For the text-containing cell, return its midpoint in [X, Y] coordinate format. 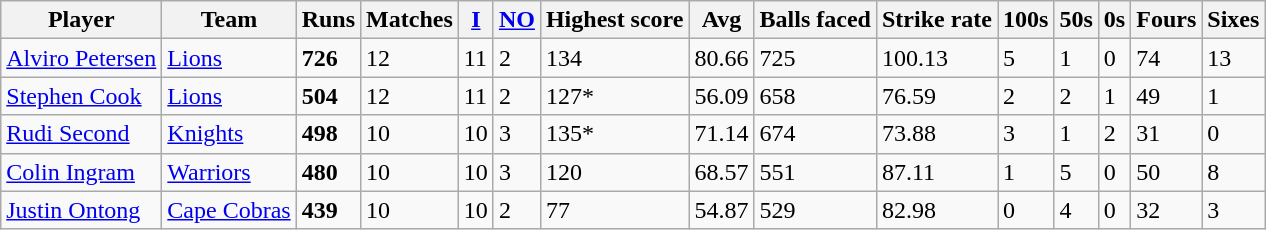
0s [1114, 20]
49 [1166, 96]
Rudi Second [82, 134]
Avg [722, 20]
504 [328, 96]
Justin Ontong [82, 210]
127* [614, 96]
50s [1076, 20]
480 [328, 172]
80.66 [722, 58]
498 [328, 134]
Team [229, 20]
Cape Cobras [229, 210]
Runs [328, 20]
68.57 [722, 172]
726 [328, 58]
76.59 [936, 96]
Strike rate [936, 20]
725 [815, 58]
658 [815, 96]
Balls faced [815, 20]
Warriors [229, 172]
32 [1166, 210]
Sixes [1234, 20]
13 [1234, 58]
Stephen Cook [82, 96]
77 [614, 210]
Alviro Petersen [82, 58]
Highest score [614, 20]
Colin Ingram [82, 172]
I [476, 20]
Knights [229, 134]
31 [1166, 134]
120 [614, 172]
50 [1166, 172]
Fours [1166, 20]
87.11 [936, 172]
74 [1166, 58]
529 [815, 210]
NO [516, 20]
54.87 [722, 210]
73.88 [936, 134]
Player [82, 20]
439 [328, 210]
100.13 [936, 58]
71.14 [722, 134]
674 [815, 134]
100s [1026, 20]
56.09 [722, 96]
Matches [410, 20]
551 [815, 172]
82.98 [936, 210]
8 [1234, 172]
135* [614, 134]
134 [614, 58]
4 [1076, 210]
